Capture the cell that displays the provided text and extract its [x, y] central coordinate. 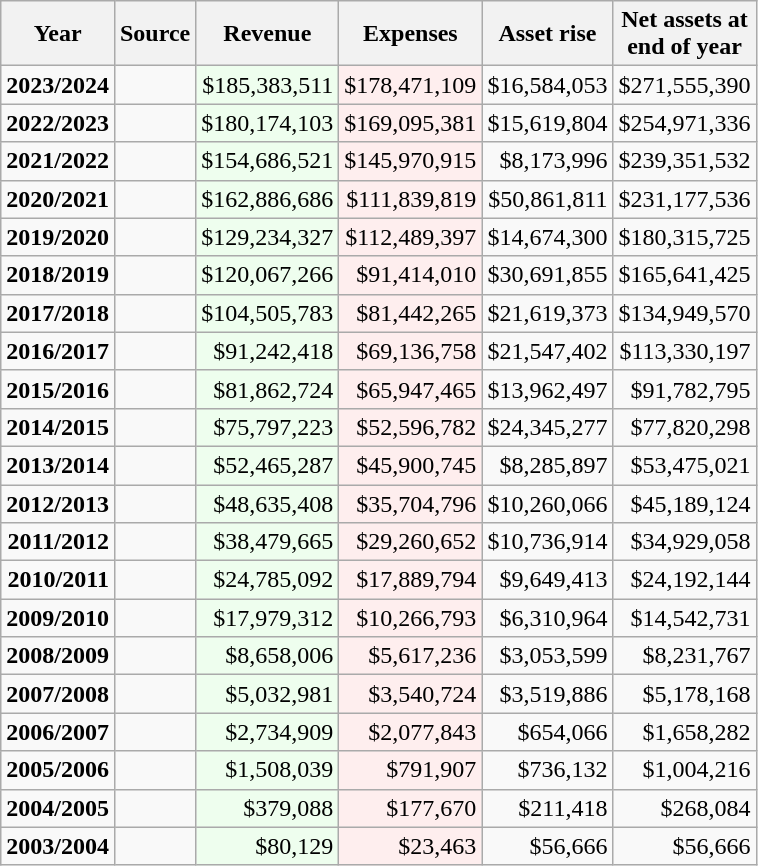
$81,862,724 [268, 389]
$3,053,599 [548, 656]
$35,704,796 [410, 503]
$165,641,425 [684, 275]
2015/2016 [58, 389]
$231,177,536 [684, 199]
$8,231,767 [684, 656]
$24,345,277 [548, 427]
$45,189,124 [684, 503]
$1,004,216 [684, 770]
$21,619,373 [548, 313]
$8,285,897 [548, 465]
$178,471,109 [410, 85]
$268,084 [684, 808]
$91,242,418 [268, 351]
$3,540,724 [410, 694]
$8,173,996 [548, 161]
$2,734,909 [268, 732]
$17,889,794 [410, 580]
$379,088 [268, 808]
$38,479,665 [268, 542]
$80,129 [268, 846]
$134,949,570 [684, 313]
2023/2024 [58, 85]
Expenses [410, 34]
$3,519,886 [548, 694]
2016/2017 [58, 351]
$8,658,006 [268, 656]
$654,066 [548, 732]
$10,736,914 [548, 542]
2011/2012 [58, 542]
2020/2021 [58, 199]
$17,979,312 [268, 618]
$104,505,783 [268, 313]
$77,820,298 [684, 427]
$791,907 [410, 770]
$24,785,092 [268, 580]
$112,489,397 [410, 237]
$271,555,390 [684, 85]
$15,619,804 [548, 123]
2006/2007 [58, 732]
Net assets atend of year [684, 34]
$52,465,287 [268, 465]
$30,691,855 [548, 275]
$185,383,511 [268, 85]
Source [154, 34]
Revenue [268, 34]
$75,797,223 [268, 427]
$13,962,497 [548, 389]
$129,234,327 [268, 237]
2021/2022 [58, 161]
$113,330,197 [684, 351]
2012/2013 [58, 503]
$5,617,236 [410, 656]
$162,886,686 [268, 199]
2017/2018 [58, 313]
$10,260,066 [548, 503]
2019/2020 [58, 237]
$254,971,336 [684, 123]
Asset rise [548, 34]
$23,463 [410, 846]
$1,508,039 [268, 770]
$177,670 [410, 808]
2003/2004 [58, 846]
$180,315,725 [684, 237]
$1,658,282 [684, 732]
$239,351,532 [684, 161]
2005/2006 [58, 770]
$5,032,981 [268, 694]
$21,547,402 [548, 351]
$16,584,053 [548, 85]
$53,475,021 [684, 465]
$52,596,782 [410, 427]
$736,132 [548, 770]
$5,178,168 [684, 694]
2022/2023 [58, 123]
2018/2019 [58, 275]
$91,414,010 [410, 275]
$24,192,144 [684, 580]
$34,929,058 [684, 542]
2004/2005 [58, 808]
$2,077,843 [410, 732]
$145,970,915 [410, 161]
$154,686,521 [268, 161]
$169,095,381 [410, 123]
$50,861,811 [548, 199]
$14,674,300 [548, 237]
2008/2009 [58, 656]
$48,635,408 [268, 503]
$120,067,266 [268, 275]
Year [58, 34]
$180,174,103 [268, 123]
$14,542,731 [684, 618]
2009/2010 [58, 618]
2013/2014 [58, 465]
2007/2008 [58, 694]
$9,649,413 [548, 580]
$91,782,795 [684, 389]
$6,310,964 [548, 618]
$111,839,819 [410, 199]
$10,266,793 [410, 618]
2010/2011 [58, 580]
2014/2015 [58, 427]
$211,418 [548, 808]
$45,900,745 [410, 465]
$81,442,265 [410, 313]
$69,136,758 [410, 351]
$29,260,652 [410, 542]
$65,947,465 [410, 389]
